Locate the cell with the specified text and output its [X, Y] center coordinate. 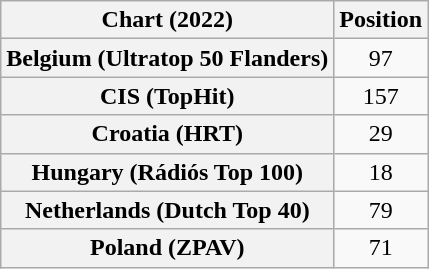
Poland (ZPAV) [168, 248]
18 [381, 172]
71 [381, 248]
Belgium (Ultratop 50 Flanders) [168, 58]
157 [381, 96]
Hungary (Rádiós Top 100) [168, 172]
97 [381, 58]
Croatia (HRT) [168, 134]
79 [381, 210]
CIS (TopHit) [168, 96]
Position [381, 20]
Chart (2022) [168, 20]
Netherlands (Dutch Top 40) [168, 210]
29 [381, 134]
